Provide the [x, y] coordinate of the cell's center where the given text is located.  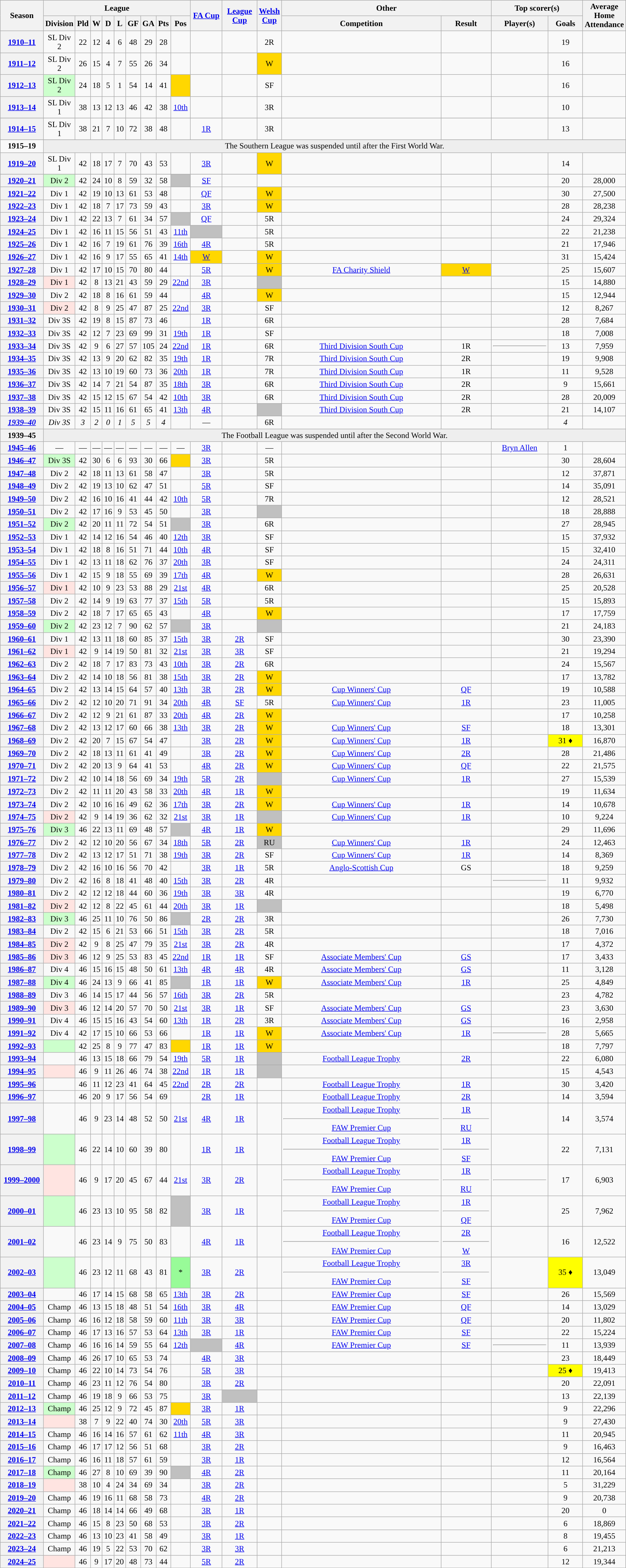
1911–12 [22, 64]
1962–63 [22, 664]
11,634 [604, 791]
1986–87 [22, 970]
2001–02 [22, 1242]
28,945 [604, 524]
FA Cup [206, 16]
3,433 [604, 957]
26,631 [604, 575]
1953–54 [22, 550]
17,759 [604, 613]
1924–25 [22, 232]
86 [163, 919]
1933–34 [22, 346]
1998–99 [22, 1149]
1984–85 [22, 944]
23,390 [604, 639]
1RSF [466, 1149]
21,213 [604, 1549]
Result [466, 23]
52 [148, 1119]
17,946 [604, 244]
1952–53 [22, 537]
28,521 [604, 499]
20,528 [604, 588]
21,575 [604, 766]
1981–82 [22, 906]
9,528 [604, 371]
11,802 [604, 1320]
2013–14 [22, 1422]
15,893 [604, 600]
2004–05 [22, 1307]
3 [83, 422]
1939–45 [22, 435]
1951–52 [22, 524]
12,463 [604, 842]
1934–35 [22, 359]
1961–62 [22, 652]
League Cup [239, 16]
2018–19 [22, 1485]
2012–13 [22, 1409]
2017–18 [22, 1472]
1955–56 [22, 575]
1969–70 [22, 753]
1967–68 [22, 728]
GA [148, 23]
15,661 [604, 384]
2009–10 [22, 1371]
1988–89 [22, 995]
31,229 [604, 1485]
12,522 [604, 1242]
91 [148, 702]
9,259 [604, 868]
The Southern League was suspended until after the First World War. [334, 146]
6,903 [604, 1180]
1935–36 [22, 371]
Pld [83, 23]
28,604 [604, 461]
1929–30 [22, 295]
19,413 [604, 1371]
Average Home Attendance [604, 16]
31 ♦ [565, 741]
13,939 [604, 1345]
3,128 [604, 970]
2020–21 [22, 1510]
L [120, 23]
16,463 [604, 1447]
35 ♦ [565, 1272]
4,849 [604, 982]
12,944 [604, 295]
5,498 [604, 906]
1939–40 [22, 422]
1993–94 [22, 1059]
15,424 [604, 257]
2007–08 [22, 1345]
1965–66 [22, 702]
1974–75 [22, 817]
25 ♦ [565, 1371]
10,588 [604, 690]
6,080 [604, 1059]
28,888 [604, 512]
35,091 [604, 486]
24,311 [604, 562]
1938–39 [22, 410]
1963–64 [22, 677]
2016–17 [22, 1460]
105 [148, 346]
1948–49 [22, 486]
20,164 [604, 1472]
15,569 [604, 1294]
7,959 [604, 346]
99 [148, 333]
1910–11 [22, 42]
1976–77 [22, 842]
Pts [163, 23]
24,183 [604, 626]
21,238 [604, 232]
32,410 [604, 550]
1973–74 [22, 804]
3,630 [604, 1008]
1997–98 [22, 1119]
2021–22 [22, 1523]
1926–27 [22, 257]
1994–95 [22, 1072]
37,871 [604, 473]
2RW [466, 1242]
1992–93 [22, 1046]
15,539 [604, 779]
1928–29 [22, 283]
88 [148, 588]
3,574 [604, 1119]
GF [133, 23]
1921–22 [22, 193]
1932–33 [22, 333]
D [108, 23]
63 [133, 600]
Top scorer(s) [537, 8]
28,000 [604, 181]
13,782 [604, 677]
1936–37 [22, 384]
19,455 [604, 1536]
9,908 [604, 359]
18,869 [604, 1523]
28,238 [604, 206]
6,770 [604, 893]
Season [22, 16]
16,564 [604, 1460]
1968–69 [22, 741]
1954–55 [22, 562]
7,008 [604, 333]
20,009 [604, 397]
1914–15 [22, 129]
1990–91 [22, 1020]
14,880 [604, 283]
2000–01 [22, 1211]
1972–73 [22, 791]
8,369 [604, 855]
1964–65 [22, 690]
13,301 [604, 728]
Player(s) [520, 23]
League [117, 8]
2,958 [604, 1020]
19,344 [604, 1562]
1937–38 [22, 397]
7,016 [604, 931]
95 [133, 1211]
1957–58 [22, 600]
7,797 [604, 1046]
RU [270, 842]
1925–26 [22, 244]
2022–23 [22, 1536]
20,738 [604, 1498]
1915–19 [22, 146]
1931–32 [22, 321]
9,932 [604, 881]
1989–90 [22, 1008]
7,730 [604, 919]
2019–20 [22, 1498]
3RSF [466, 1272]
1959–60 [22, 626]
1945–46 [22, 448]
7,962 [604, 1211]
Bryn Allen [520, 448]
11,005 [604, 702]
1927–28 [22, 270]
1RQF [466, 1211]
2014–15 [22, 1434]
1922–23 [22, 206]
Goals [565, 23]
1982–83 [22, 919]
1930–31 [22, 308]
Competition [361, 23]
15,224 [604, 1332]
11,696 [604, 829]
Pos [181, 23]
10,678 [604, 804]
1991–92 [22, 1033]
The Football League was suspended until after the Second World War. [334, 435]
WelshCup [270, 16]
13,049 [604, 1272]
1980–81 [22, 893]
1971–72 [22, 779]
1985–86 [22, 957]
1960–61 [22, 639]
1996–97 [22, 1097]
4,782 [604, 995]
2 [96, 422]
4,372 [604, 944]
1923–24 [22, 219]
2024–25 [22, 1562]
1946–47 [22, 461]
10,258 [604, 715]
1966–67 [22, 715]
* [181, 1272]
1947–48 [22, 473]
18,449 [604, 1358]
1979–80 [22, 881]
1958–59 [22, 613]
1950–51 [22, 512]
1970–71 [22, 766]
27,430 [604, 1422]
Division [60, 23]
FA Charity Shield [361, 270]
2005–06 [22, 1320]
9,224 [604, 817]
5,665 [604, 1033]
1983–84 [22, 931]
27,500 [604, 193]
29,324 [604, 219]
2011–12 [22, 1396]
Anglo-Scottish Cup [361, 868]
Other [386, 8]
93 [133, 461]
14th [181, 257]
1949–50 [22, 499]
1995–96 [22, 1084]
7,131 [604, 1149]
16,870 [604, 741]
4,543 [604, 1072]
2010–11 [22, 1383]
1987–88 [22, 982]
15,567 [604, 664]
3,420 [604, 1084]
2015–16 [22, 1447]
22,139 [604, 1396]
1975–76 [22, 829]
22,091 [604, 1383]
13,029 [604, 1307]
7,684 [604, 321]
1978–79 [22, 868]
2006–07 [22, 1332]
21,486 [604, 753]
8,267 [604, 308]
14,107 [604, 410]
1919–20 [22, 163]
15,607 [604, 270]
2023–24 [22, 1549]
3,594 [604, 1097]
2003–04 [22, 1294]
1977–78 [22, 855]
1912–13 [22, 86]
1999–2000 [22, 1180]
1956–57 [22, 588]
2008–09 [22, 1358]
37,932 [604, 537]
22,296 [604, 1409]
2002–03 [22, 1272]
1913–14 [22, 107]
20,945 [604, 1434]
1920–21 [22, 181]
19,294 [604, 652]
